Return [x, y] of the center of cell containing provided text 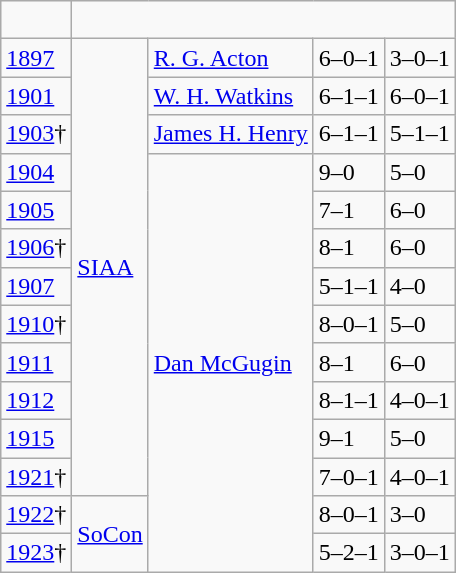
7–0–1 [348, 477]
1915 [36, 438]
4–0 [420, 286]
1921† [36, 477]
1912 [36, 400]
1903† [36, 134]
1901 [36, 96]
7–1 [348, 210]
1907 [36, 286]
1911 [36, 362]
9–0 [348, 172]
9–1 [348, 438]
James H. Henry [230, 134]
SoCon [110, 534]
1923† [36, 553]
8–1–1 [348, 400]
1922† [36, 515]
1897 [36, 58]
1905 [36, 210]
3–0 [420, 515]
R. G. Acton [230, 58]
1906† [36, 248]
1904 [36, 172]
SIAA [110, 268]
5–2–1 [348, 553]
Dan McGugin [230, 362]
1910† [36, 324]
W. H. Watkins [230, 96]
